Identify which cell holds the provided text, then report its [X, Y] central coordinate. 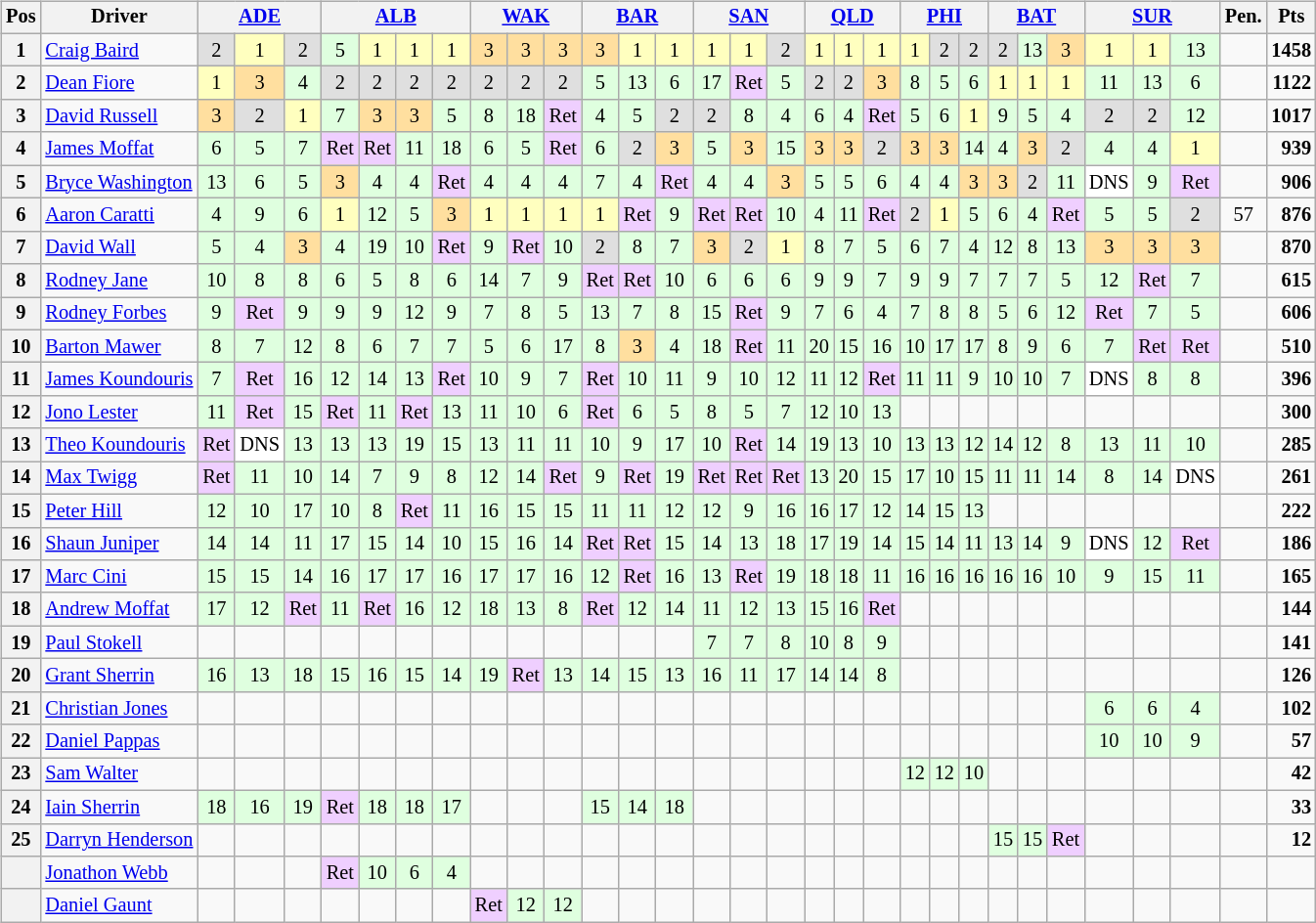
33 [1292, 807]
Max Twigg [119, 478]
SUR [1152, 18]
Barton Mawer [119, 346]
1122 [1292, 83]
25 [21, 840]
615 [1292, 281]
Driver [119, 18]
Theo Koundouris [119, 445]
510 [1292, 346]
Darryn Henderson [119, 840]
261 [1292, 478]
102 [1292, 708]
David Wall [119, 247]
Andrew Moffat [119, 609]
ALB [396, 18]
Dean Fiore [119, 83]
Paul Stokell [119, 642]
396 [1292, 379]
Pts [1292, 18]
Pen. [1244, 18]
Shaun Juniper [119, 544]
300 [1292, 413]
141 [1292, 642]
21 [21, 708]
Marc Cini [119, 577]
Jonathon Webb [119, 873]
Rodney Forbes [119, 314]
Daniel Pappas [119, 741]
285 [1292, 445]
23 [21, 774]
Daniel Gaunt [119, 905]
Grant Sherrin [119, 676]
WAK [526, 18]
Jono Lester [119, 413]
Aaron Caratti [119, 215]
42 [1292, 774]
870 [1292, 247]
Peter Hill [119, 510]
126 [1292, 676]
186 [1292, 544]
BAR [637, 18]
Sam Walter [119, 774]
Bryce Washington [119, 182]
606 [1292, 314]
BAT [1036, 18]
Christian Jones [119, 708]
22 [21, 741]
24 [21, 807]
QLD [853, 18]
Iain Sherrin [119, 807]
SAN [749, 18]
165 [1292, 577]
939 [1292, 149]
James Koundouris [119, 379]
David Russell [119, 116]
222 [1292, 510]
144 [1292, 609]
Craig Baird [119, 50]
906 [1292, 182]
ADE [259, 18]
876 [1292, 215]
1017 [1292, 116]
James Moffat [119, 149]
Rodney Jane [119, 281]
1458 [1292, 50]
Pos [21, 18]
PHI [944, 18]
